Identify which cell holds the provided text, then report its [x, y] central coordinate. 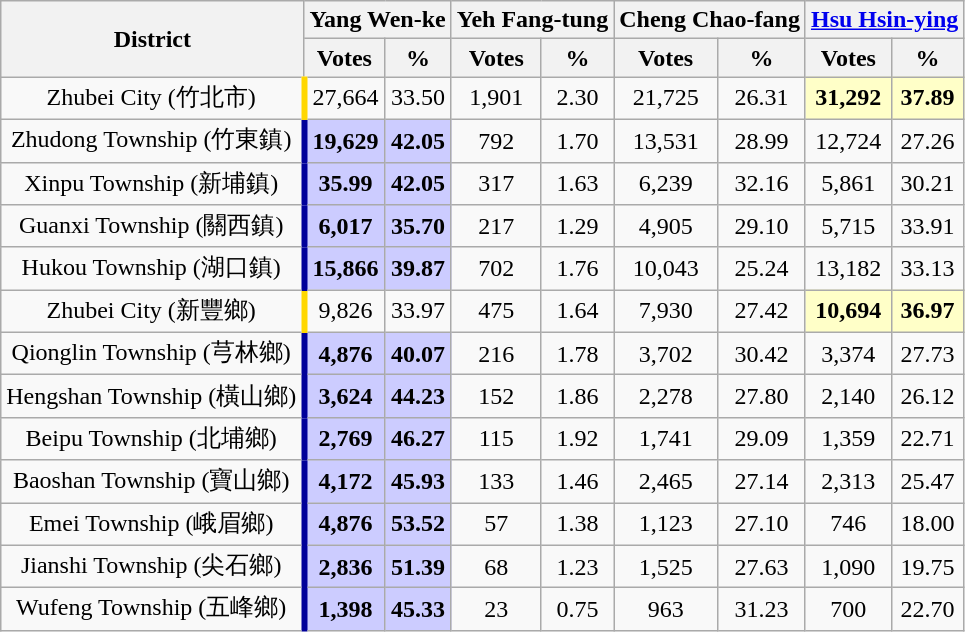
10,043 [666, 268]
9,826 [344, 312]
27.10 [762, 524]
317 [496, 184]
45.93 [418, 482]
6,239 [666, 184]
44.23 [418, 396]
27.14 [762, 482]
33.50 [418, 98]
68 [496, 566]
2,313 [848, 482]
Beipu Township (北埔鄉) [152, 438]
Guanxi Township (關西鎮) [152, 226]
Wufeng Township (五峰鄉) [152, 610]
27.80 [762, 396]
Yeh Fang-tung [532, 20]
32.16 [762, 184]
35.70 [418, 226]
27.26 [928, 140]
963 [666, 610]
4,172 [344, 482]
31,292 [848, 98]
1,123 [666, 524]
Zhubei City (竹北市) [152, 98]
40.07 [418, 354]
19,629 [344, 140]
28.99 [762, 140]
29.10 [762, 226]
13,182 [848, 268]
15,866 [344, 268]
Hengshan Township (橫山鄉) [152, 396]
46.27 [418, 438]
115 [496, 438]
District [152, 39]
27.42 [762, 312]
Hukou Township (湖口鎮) [152, 268]
1.76 [577, 268]
2,140 [848, 396]
18.00 [928, 524]
Baoshan Township (寶山鄉) [152, 482]
26.12 [928, 396]
2.30 [577, 98]
Zhubei City (新豐鄉) [152, 312]
1.38 [577, 524]
33.13 [928, 268]
Xinpu Township (新埔鎮) [152, 184]
700 [848, 610]
13,531 [666, 140]
2,836 [344, 566]
152 [496, 396]
Emei Township (峨眉鄉) [152, 524]
6,017 [344, 226]
35.99 [344, 184]
1,359 [848, 438]
1.46 [577, 482]
1,741 [666, 438]
792 [496, 140]
Zhudong Township (竹東鎮) [152, 140]
33.91 [928, 226]
27.63 [762, 566]
Yang Wen-ke [378, 20]
1,525 [666, 566]
30.42 [762, 354]
39.87 [418, 268]
10,694 [848, 312]
1.92 [577, 438]
27,664 [344, 98]
25.24 [762, 268]
51.39 [418, 566]
1.23 [577, 566]
216 [496, 354]
4,905 [666, 226]
0.75 [577, 610]
Qionglin Township (芎林鄉) [152, 354]
2,278 [666, 396]
475 [496, 312]
3,702 [666, 354]
5,861 [848, 184]
7,930 [666, 312]
133 [496, 482]
3,624 [344, 396]
29.09 [762, 438]
Hsu Hsin-ying [884, 20]
21,725 [666, 98]
1.64 [577, 312]
1.78 [577, 354]
22.70 [928, 610]
Jianshi Township (尖石鄉) [152, 566]
23 [496, 610]
702 [496, 268]
2,465 [666, 482]
31.23 [762, 610]
746 [848, 524]
36.97 [928, 312]
19.75 [928, 566]
37.89 [928, 98]
1.29 [577, 226]
1,901 [496, 98]
33.97 [418, 312]
30.21 [928, 184]
2,769 [344, 438]
5,715 [848, 226]
53.52 [418, 524]
1.86 [577, 396]
Cheng Chao-fang [710, 20]
1.63 [577, 184]
1.70 [577, 140]
22.71 [928, 438]
1,398 [344, 610]
25.47 [928, 482]
3,374 [848, 354]
45.33 [418, 610]
1,090 [848, 566]
217 [496, 226]
26.31 [762, 98]
27.73 [928, 354]
57 [496, 524]
12,724 [848, 140]
